Output the (X, Y) coordinate of the center of the cell containing the given text.  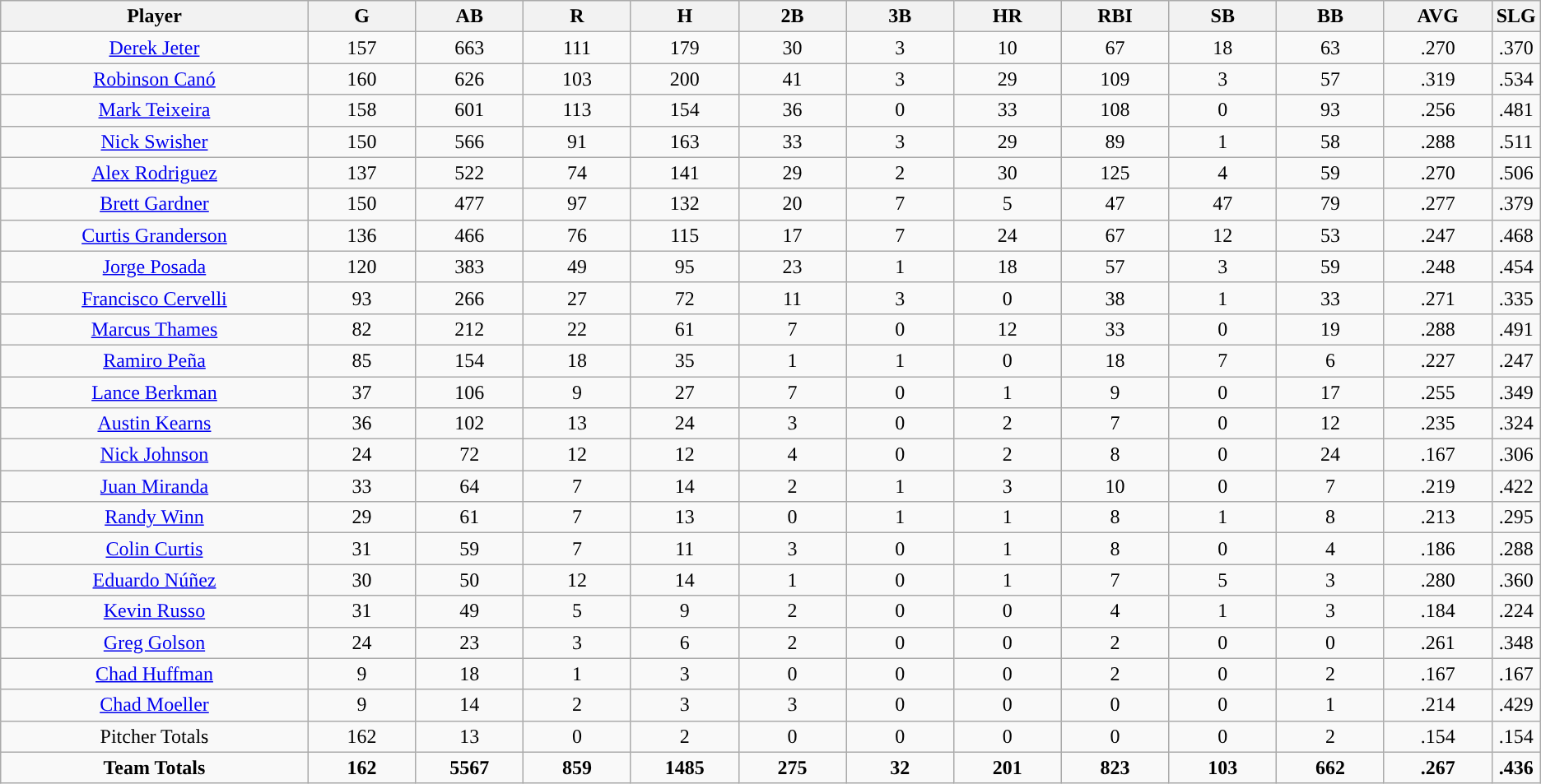
5567 (469, 768)
477 (469, 204)
160 (362, 79)
158 (362, 110)
35 (685, 360)
859 (578, 768)
G (362, 16)
Austin Kearns (155, 424)
.184 (1437, 611)
466 (469, 235)
.255 (1437, 392)
76 (578, 235)
566 (469, 141)
.511 (1516, 141)
.348 (1516, 643)
20 (792, 204)
.360 (1516, 580)
85 (362, 360)
AB (469, 16)
38 (1115, 298)
RBI (1115, 16)
Brett Gardner (155, 204)
Greg Golson (155, 643)
136 (362, 235)
179 (685, 48)
H (685, 16)
41 (792, 79)
64 (469, 486)
97 (578, 204)
Juan Miranda (155, 486)
AVG (1437, 16)
Derek Jeter (155, 48)
Chad Moeller (155, 705)
108 (1115, 110)
74 (578, 173)
Ramiro Peña (155, 360)
.379 (1516, 204)
157 (362, 48)
141 (685, 173)
200 (685, 79)
.335 (1516, 298)
.454 (1516, 267)
Team Totals (155, 768)
HR (1008, 16)
89 (1115, 141)
106 (469, 392)
275 (792, 768)
Randy Winn (155, 517)
82 (362, 329)
22 (578, 329)
R (578, 16)
823 (1115, 768)
.324 (1516, 424)
Player (155, 16)
19 (1330, 329)
79 (1330, 204)
.214 (1437, 705)
102 (469, 424)
Colin Curtis (155, 549)
.534 (1516, 79)
.219 (1437, 486)
.277 (1437, 204)
266 (469, 298)
626 (469, 79)
32 (901, 768)
163 (685, 141)
.271 (1437, 298)
Chad Huffman (155, 674)
Eduardo Núñez (155, 580)
601 (469, 110)
1485 (685, 768)
.261 (1437, 643)
.213 (1437, 517)
Robinson Canó (155, 79)
Kevin Russo (155, 611)
Nick Swisher (155, 141)
201 (1008, 768)
.224 (1516, 611)
.235 (1437, 424)
BB (1330, 16)
Francisco Cervelli (155, 298)
95 (685, 267)
2B (792, 16)
383 (469, 267)
.280 (1437, 580)
Lance Berkman (155, 392)
115 (685, 235)
.349 (1516, 392)
.186 (1437, 549)
.256 (1437, 110)
132 (685, 204)
137 (362, 173)
63 (1330, 48)
Mark Teixeira (155, 110)
109 (1115, 79)
.370 (1516, 48)
.422 (1516, 486)
.267 (1437, 768)
Pitcher Totals (155, 736)
50 (469, 580)
37 (362, 392)
53 (1330, 235)
58 (1330, 141)
.429 (1516, 705)
Nick Johnson (155, 455)
SB (1223, 16)
113 (578, 110)
.227 (1437, 360)
.248 (1437, 267)
Curtis Granderson (155, 235)
125 (1115, 173)
.319 (1437, 79)
.506 (1516, 173)
662 (1330, 768)
SLG (1516, 16)
212 (469, 329)
.295 (1516, 517)
Alex Rodriguez (155, 173)
.436 (1516, 768)
Marcus Thames (155, 329)
Jorge Posada (155, 267)
.468 (1516, 235)
522 (469, 173)
120 (362, 267)
.491 (1516, 329)
.306 (1516, 455)
111 (578, 48)
3B (901, 16)
91 (578, 141)
.481 (1516, 110)
663 (469, 48)
